Return (x, y) of the center of cell containing provided text 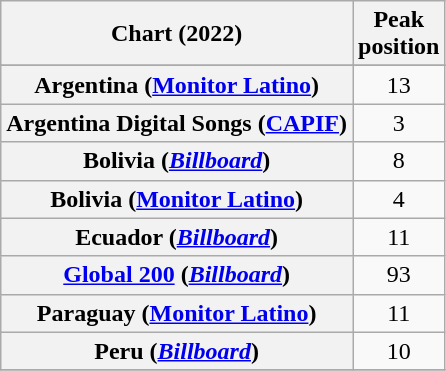
3 (398, 123)
4 (398, 199)
Peru (Billboard) (177, 351)
Chart (2022) (177, 34)
Ecuador (Billboard) (177, 237)
10 (398, 351)
Global 200 (Billboard) (177, 275)
Peakposition (398, 34)
93 (398, 275)
Bolivia (Billboard) (177, 161)
Paraguay (Monitor Latino) (177, 313)
13 (398, 85)
Argentina (Monitor Latino) (177, 85)
Argentina Digital Songs (CAPIF) (177, 123)
Bolivia (Monitor Latino) (177, 199)
8 (398, 161)
